Determine the [X, Y] coordinate at the center of the cell enclosing the given text.  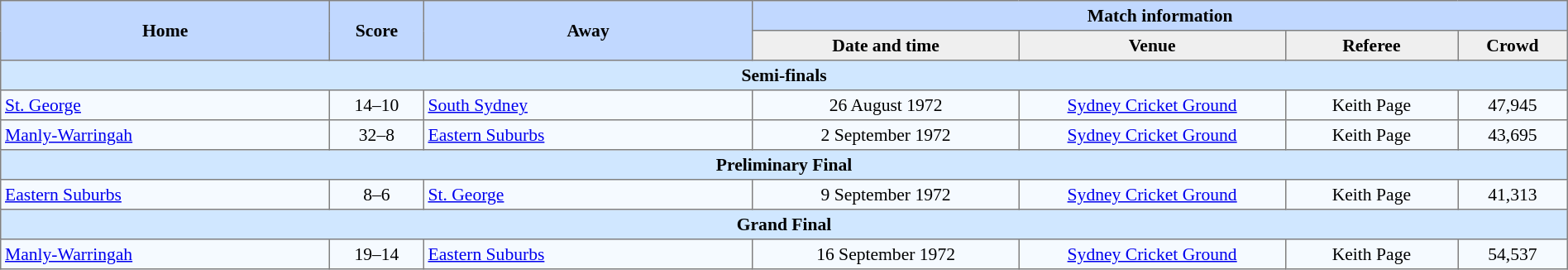
8–6 [377, 195]
Preliminary Final [784, 165]
Away [588, 31]
26 August 1972 [886, 105]
Crowd [1513, 46]
41,313 [1513, 195]
Home [165, 31]
Referee [1371, 46]
Venue [1152, 46]
2 September 1972 [886, 135]
Match information [1159, 16]
Semi-finals [784, 75]
9 September 1972 [886, 195]
43,695 [1513, 135]
54,537 [1513, 254]
32–8 [377, 135]
47,945 [1513, 105]
Date and time [886, 46]
Score [377, 31]
South Sydney [588, 105]
16 September 1972 [886, 254]
Grand Final [784, 224]
14–10 [377, 105]
19–14 [377, 254]
